Locate the cell with the specified text and output its [x, y] center coordinate. 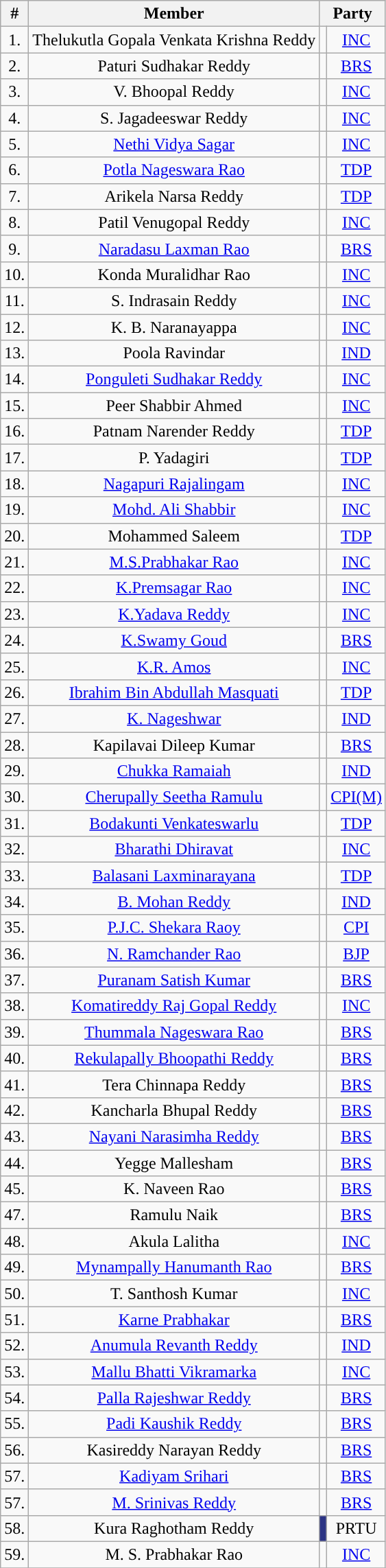
49. [15, 1267]
Potla Nageswara Rao [174, 170]
Chukka Ramaiah [174, 771]
Balasani Laxminarayana [174, 876]
22. [15, 588]
5. [15, 144]
CPI [357, 928]
34. [15, 902]
Mohammed Saleem [174, 536]
PRTU [357, 1528]
Ramulu Naik [174, 1215]
Cherupally Seetha Ramulu [174, 797]
41. [15, 1084]
Member [174, 14]
2. [15, 66]
Paturi Sudhakar Reddy [174, 66]
Rekulapally Bhoopathi Reddy [174, 1058]
51. [15, 1320]
48. [15, 1241]
18. [15, 484]
13. [15, 353]
16. [15, 432]
Mynampally Hanumanth Rao [174, 1267]
26. [15, 692]
39. [15, 1032]
Karne Prabhakar [174, 1320]
Party [352, 14]
K.Yadava Reddy [174, 614]
Patnam Narender Reddy [174, 432]
Peer Shabbir Ahmed [174, 406]
3. [15, 92]
Bodakunti Venkateswarlu [174, 823]
P.J.C. Shekara Raoy [174, 928]
8. [15, 222]
Thummala Nageswara Rao [174, 1032]
Kura Raghotham Reddy [174, 1528]
K. Naveen Rao [174, 1189]
35. [15, 928]
Nayani Narasimha Reddy [174, 1136]
53. [15, 1372]
Akula Lalitha [174, 1241]
Konda Muralidhar Rao [174, 274]
K.Swamy Goud [174, 640]
Kadiyam Srihari [174, 1476]
37. [15, 980]
19. [15, 510]
29. [15, 771]
28. [15, 745]
25. [15, 666]
K.Premsagar Rao [174, 588]
4. [15, 118]
Palla Rajeshwar Reddy [174, 1398]
12. [15, 327]
Komatireddy Raj Gopal Reddy [174, 1006]
40. [15, 1058]
K. Nageshwar [174, 718]
33. [15, 876]
47. [15, 1215]
27. [15, 718]
21. [15, 562]
43. [15, 1136]
Ibrahim Bin Abdullah Masquati [174, 692]
P. Yadagiri [174, 458]
24. [15, 640]
M. Srinivas Reddy [174, 1502]
B. Mohan Reddy [174, 902]
31. [15, 823]
Mohd. Ali Shabbir [174, 510]
52. [15, 1346]
54. [15, 1398]
55. [15, 1424]
BJP [357, 954]
T. Santhosh Kumar [174, 1294]
Puranam Satish Kumar [174, 980]
S. Indrasain Reddy [174, 301]
20. [15, 536]
Ponguleti Sudhakar Reddy [174, 379]
6. [15, 170]
M. S. Prabhakar Rao [174, 1554]
Tera Chinnapa Reddy [174, 1084]
Patil Venugopal Reddy [174, 222]
14. [15, 379]
Bharathi Dhiravat [174, 850]
58. [15, 1528]
Poola Ravindar [174, 353]
CPI(M) [357, 797]
S. Jagadeeswar Reddy [174, 118]
32. [15, 850]
10. [15, 274]
7. [15, 196]
1. [15, 40]
44. [15, 1163]
59. [15, 1554]
50. [15, 1294]
9. [15, 248]
# [15, 14]
30. [15, 797]
Arikela Narsa Reddy [174, 196]
Yegge Mallesham [174, 1163]
42. [15, 1110]
17. [15, 458]
K. B. Naranayappa [174, 327]
N. Ramchander Rao [174, 954]
Thelukutla Gopala Venkata Krishna Reddy [174, 40]
Anumula Revanth Reddy [174, 1346]
Nethi Vidya Sagar [174, 144]
Nagapuri Rajalingam [174, 484]
Padi Kaushik Reddy [174, 1424]
M.S.Prabhakar Rao [174, 562]
36. [15, 954]
Mallu Bhatti Vikramarka [174, 1372]
Kancharla Bhupal Reddy [174, 1110]
K.R. Amos [174, 666]
45. [15, 1189]
38. [15, 1006]
Kapilavai Dileep Kumar [174, 745]
Kasireddy Narayan Reddy [174, 1450]
15. [15, 406]
23. [15, 614]
11. [15, 301]
56. [15, 1450]
Naradasu Laxman Rao [174, 248]
V. Bhoopal Reddy [174, 92]
